Extract the (X, Y) coordinate from the center of the cell holding the provided text.  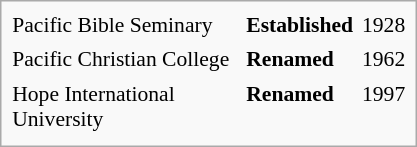
Pacific Christian College (124, 59)
1997 (384, 106)
Pacific Bible Seminary (124, 25)
1962 (384, 59)
Hope International University (124, 106)
1928 (384, 25)
Established (300, 25)
